Scan for the cell matching the given text and deliver its [x, y] coordinate at center. 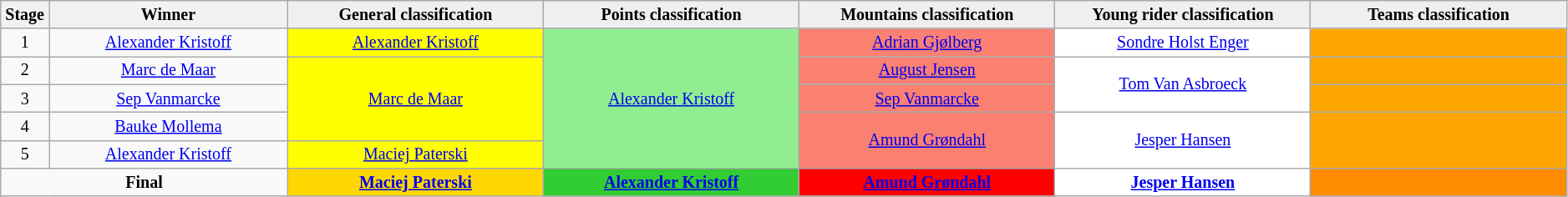
Bauke Mollema [169, 127]
3 [25, 98]
Young rider classification [1183, 15]
Winner [169, 15]
Tom Van Asbroeck [1183, 85]
Teams classification [1439, 15]
1 [25, 43]
Final [145, 182]
Sondre Holst Enger [1183, 43]
Points classification [671, 15]
Adrian Gjølberg [927, 43]
5 [25, 154]
Mountains classification [927, 15]
4 [25, 127]
General classification [415, 15]
August Jensen [927, 70]
2 [25, 70]
Stage [25, 15]
